Determine the (X, Y) coordinate at the center of the cell enclosing the given text.  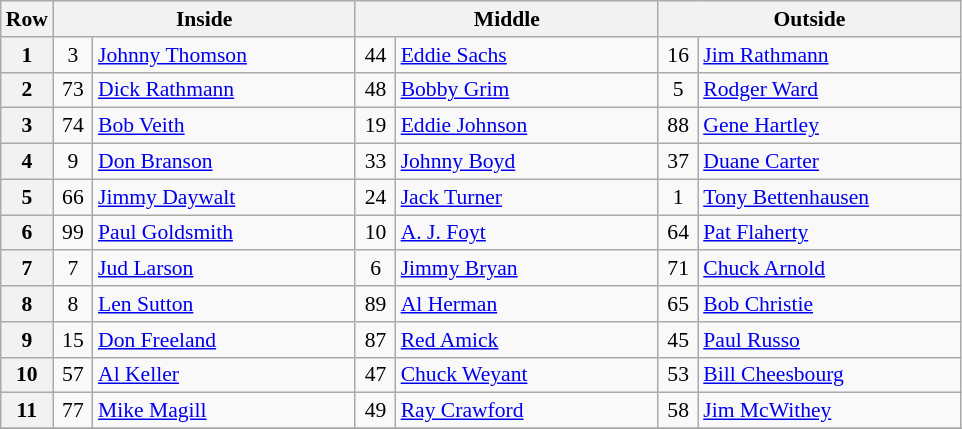
89 (375, 304)
Bob Veith (224, 126)
Eddie Sachs (527, 55)
Chuck Arnold (829, 269)
Outside (810, 19)
Johnny Boyd (527, 162)
2 (27, 90)
4 (27, 162)
Jack Turner (527, 197)
15 (73, 340)
Jimmy Daywalt (224, 197)
Jud Larson (224, 269)
48 (375, 90)
Paul Russo (829, 340)
Jim Rathmann (829, 55)
73 (73, 90)
Rodger Ward (829, 90)
Middle (506, 19)
Inside (204, 19)
Johnny Thomson (224, 55)
Jimmy Bryan (527, 269)
Mike Magill (224, 411)
64 (678, 233)
24 (375, 197)
Don Branson (224, 162)
45 (678, 340)
16 (678, 55)
Paul Goldsmith (224, 233)
Tony Bettenhausen (829, 197)
Don Freeland (224, 340)
53 (678, 375)
66 (73, 197)
Bill Cheesbourg (829, 375)
Eddie Johnson (527, 126)
47 (375, 375)
19 (375, 126)
57 (73, 375)
Bob Christie (829, 304)
Pat Flaherty (829, 233)
Al Keller (224, 375)
11 (27, 411)
77 (73, 411)
Ray Crawford (527, 411)
Gene Hartley (829, 126)
58 (678, 411)
Jim McWithey (829, 411)
Red Amick (527, 340)
Chuck Weyant (527, 375)
44 (375, 55)
99 (73, 233)
Duane Carter (829, 162)
87 (375, 340)
71 (678, 269)
65 (678, 304)
Len Sutton (224, 304)
74 (73, 126)
37 (678, 162)
A. J. Foyt (527, 233)
Row (27, 19)
Al Herman (527, 304)
49 (375, 411)
33 (375, 162)
Dick Rathmann (224, 90)
88 (678, 126)
Bobby Grim (527, 90)
